Scan for the cell matching the given text and deliver its (x, y) coordinate at center. 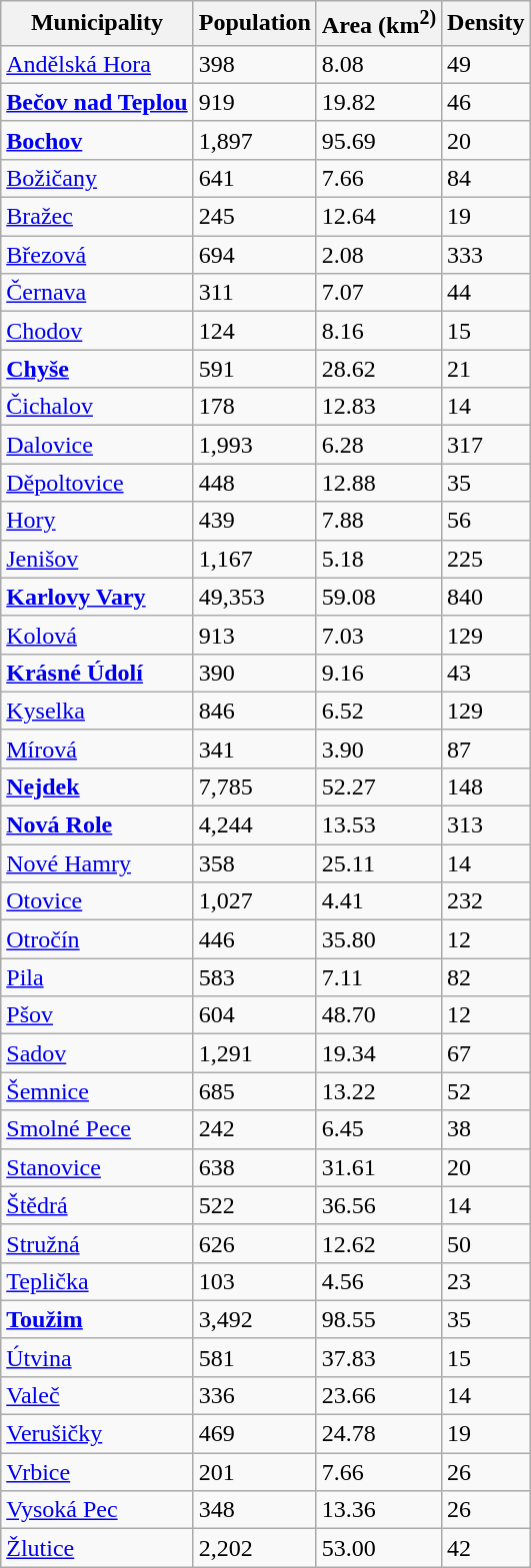
95.69 (378, 140)
3.90 (378, 749)
4.41 (378, 901)
Mírová (97, 749)
49,353 (254, 597)
13.53 (378, 825)
Chyše (97, 369)
Hory (97, 521)
Pšov (97, 1015)
37.83 (378, 1357)
694 (254, 255)
8.08 (378, 64)
Teplička (97, 1281)
67 (486, 1053)
Sadov (97, 1053)
2,202 (254, 1548)
Jenišov (97, 559)
Kolová (97, 635)
Karlovy Vary (97, 597)
Valeč (97, 1395)
7.88 (378, 521)
Útvina (97, 1357)
390 (254, 673)
348 (254, 1510)
581 (254, 1357)
84 (486, 178)
Kyselka (97, 711)
Božičany (97, 178)
3,492 (254, 1319)
25.11 (378, 863)
522 (254, 1205)
333 (486, 255)
87 (486, 749)
44 (486, 293)
Černava (97, 293)
Pila (97, 977)
232 (486, 901)
12.88 (378, 483)
28.62 (378, 369)
21 (486, 369)
53.00 (378, 1548)
Nejdek (97, 786)
Dalovice (97, 445)
4.56 (378, 1281)
Čichalov (97, 407)
103 (254, 1281)
846 (254, 711)
82 (486, 977)
313 (486, 825)
98.55 (378, 1319)
42 (486, 1548)
641 (254, 178)
23 (486, 1281)
Žlutice (97, 1548)
35.80 (378, 939)
178 (254, 407)
Šemnice (97, 1091)
7.11 (378, 977)
Vysoká Pec (97, 1510)
13.36 (378, 1510)
604 (254, 1015)
Smolné Pece (97, 1129)
685 (254, 1091)
Bečov nad Teplou (97, 102)
245 (254, 217)
913 (254, 635)
439 (254, 521)
12.64 (378, 217)
148 (486, 786)
52 (486, 1091)
24.78 (378, 1434)
7.03 (378, 635)
56 (486, 521)
19.82 (378, 102)
Nová Role (97, 825)
448 (254, 483)
Stružná (97, 1243)
Nové Hamry (97, 863)
7.07 (378, 293)
Population (254, 24)
Verušičky (97, 1434)
358 (254, 863)
591 (254, 369)
Chodov (97, 331)
201 (254, 1472)
1,027 (254, 901)
317 (486, 445)
311 (254, 293)
9.16 (378, 673)
398 (254, 64)
Stanovice (97, 1167)
Area (km2) (378, 24)
38 (486, 1129)
Krásné Údolí (97, 673)
242 (254, 1129)
Bochov (97, 140)
469 (254, 1434)
Andělská Hora (97, 64)
31.61 (378, 1167)
5.18 (378, 559)
1,291 (254, 1053)
Toužim (97, 1319)
1,897 (254, 140)
6.45 (378, 1129)
124 (254, 331)
13.22 (378, 1091)
Municipality (97, 24)
49 (486, 64)
919 (254, 102)
1,993 (254, 445)
Děpoltovice (97, 483)
52.27 (378, 786)
7,785 (254, 786)
6.52 (378, 711)
36.56 (378, 1205)
336 (254, 1395)
840 (486, 597)
626 (254, 1243)
446 (254, 939)
43 (486, 673)
Vrbice (97, 1472)
48.70 (378, 1015)
46 (486, 102)
Štědrá (97, 1205)
Březová (97, 255)
2.08 (378, 255)
19.34 (378, 1053)
Otročín (97, 939)
50 (486, 1243)
12.62 (378, 1243)
1,167 (254, 559)
6.28 (378, 445)
4,244 (254, 825)
638 (254, 1167)
23.66 (378, 1395)
225 (486, 559)
341 (254, 749)
12.83 (378, 407)
Density (486, 24)
Otovice (97, 901)
583 (254, 977)
59.08 (378, 597)
Bražec (97, 217)
8.16 (378, 331)
